For the text-containing cell, return its midpoint in [x, y] coordinate format. 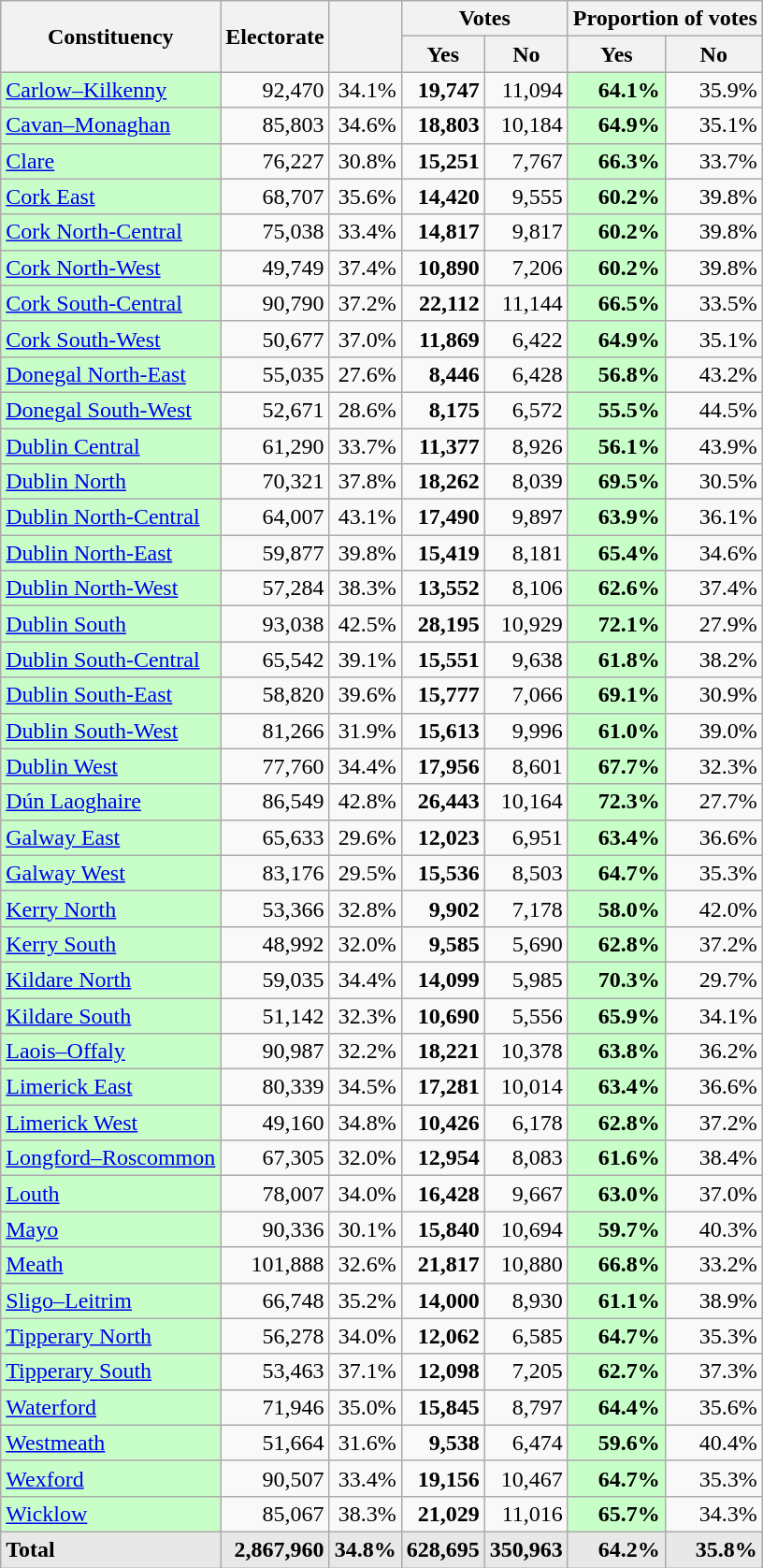
2,867,960 [275, 1549]
35.0% [365, 1407]
37.1% [365, 1372]
15,536 [443, 873]
75,038 [275, 232]
31.6% [365, 1443]
Electorate [275, 36]
32.6% [365, 1265]
42.5% [365, 624]
49,749 [275, 268]
9,538 [443, 1443]
Wicklow [110, 1514]
Louth [110, 1194]
64.4% [616, 1407]
Westmeath [110, 1443]
Cork North-West [110, 268]
90,790 [275, 303]
8,797 [525, 1407]
71,946 [275, 1407]
10,880 [525, 1265]
13,552 [443, 588]
17,956 [443, 766]
Dublin North-West [110, 588]
10,426 [443, 1123]
38.2% [713, 660]
65,633 [275, 837]
78,007 [275, 1194]
Dublin South-East [110, 695]
6,428 [525, 374]
Tipperary North [110, 1336]
77,760 [275, 766]
11,094 [525, 90]
30.9% [713, 695]
40.3% [713, 1229]
72.1% [616, 624]
56,278 [275, 1336]
8,181 [525, 553]
43.9% [713, 446]
65,542 [275, 660]
29.6% [365, 837]
61,290 [275, 446]
Limerick West [110, 1123]
9,902 [443, 908]
90,987 [275, 1052]
39.0% [713, 731]
8,926 [525, 446]
Laois–Offaly [110, 1052]
61.0% [616, 731]
19,747 [443, 90]
15,840 [443, 1229]
15,551 [443, 660]
8,503 [525, 873]
66,748 [275, 1300]
12,098 [443, 1372]
9,585 [443, 944]
69.1% [616, 695]
7,205 [525, 1372]
90,507 [275, 1478]
35.8% [713, 1549]
10,164 [525, 802]
9,897 [525, 517]
Total [110, 1549]
65.9% [616, 1015]
16,428 [443, 1194]
15,845 [443, 1407]
36.2% [713, 1052]
Dublin South-Central [110, 660]
40.4% [713, 1443]
8,601 [525, 766]
Meath [110, 1265]
30.5% [713, 482]
67.7% [616, 766]
8,083 [525, 1158]
Longford–Roscommon [110, 1158]
8,930 [525, 1300]
85,067 [275, 1514]
18,221 [443, 1052]
Dún Laoghaire [110, 802]
31.9% [365, 731]
69.5% [616, 482]
32.2% [365, 1052]
14,099 [443, 980]
10,184 [525, 125]
10,467 [525, 1478]
35.9% [713, 90]
37.8% [365, 482]
66.3% [616, 161]
Cork North-Central [110, 232]
48,992 [275, 944]
9,667 [525, 1194]
63.0% [616, 1194]
5,690 [525, 944]
11,869 [443, 339]
Dublin South [110, 624]
28,195 [443, 624]
53,463 [275, 1372]
63.9% [616, 517]
Donegal South-West [110, 410]
39.6% [365, 695]
Constituency [110, 36]
49,160 [275, 1123]
Kerry North [110, 908]
11,377 [443, 446]
55.5% [616, 410]
27.6% [365, 374]
10,929 [525, 624]
14,420 [443, 196]
61.6% [616, 1158]
64,007 [275, 517]
628,695 [443, 1549]
38.9% [713, 1300]
9,555 [525, 196]
56.8% [616, 374]
64.1% [616, 90]
85,803 [275, 125]
6,178 [525, 1123]
Galway West [110, 873]
Cork East [110, 196]
Carlow–Kilkenny [110, 90]
7,066 [525, 695]
70.3% [616, 980]
Sligo–Leitrim [110, 1300]
10,014 [525, 1087]
64.2% [616, 1549]
80,339 [275, 1087]
51,142 [275, 1015]
59,877 [275, 553]
30.1% [365, 1229]
42.0% [713, 908]
83,176 [275, 873]
33.2% [713, 1265]
Kildare South [110, 1015]
10,690 [443, 1015]
44.5% [713, 410]
43.2% [713, 374]
62.6% [616, 588]
81,266 [275, 731]
53,366 [275, 908]
8,106 [525, 588]
56.1% [616, 446]
34.5% [365, 1087]
92,470 [275, 90]
12,062 [443, 1336]
43.1% [365, 517]
17,490 [443, 517]
29.5% [365, 873]
6,951 [525, 837]
Kerry South [110, 944]
Proportion of votes [665, 19]
Dublin West [110, 766]
61.1% [616, 1300]
36.1% [713, 517]
57,284 [275, 588]
72.3% [616, 802]
9,638 [525, 660]
12,023 [443, 837]
Votes [484, 19]
61.8% [616, 660]
10,890 [443, 268]
15,419 [443, 553]
14,817 [443, 232]
Waterford [110, 1407]
65.7% [616, 1514]
Tipperary South [110, 1372]
Wexford [110, 1478]
Dublin Central [110, 446]
63.8% [616, 1052]
Clare [110, 161]
65.4% [616, 553]
17,281 [443, 1087]
51,664 [275, 1443]
6,422 [525, 339]
5,985 [525, 980]
8,175 [443, 410]
93,038 [275, 624]
35.2% [365, 1300]
66.5% [616, 303]
15,613 [443, 731]
Dublin North-East [110, 553]
11,144 [525, 303]
Dublin North-Central [110, 517]
15,251 [443, 161]
9,996 [525, 731]
8,446 [443, 374]
19,156 [443, 1478]
Limerick East [110, 1087]
21,817 [443, 1265]
350,963 [525, 1549]
30.8% [365, 161]
Cork South-West [110, 339]
101,888 [275, 1265]
Dublin North [110, 482]
52,671 [275, 410]
Dublin South-West [110, 731]
86,549 [275, 802]
14,000 [443, 1300]
10,378 [525, 1052]
Mayo [110, 1229]
5,556 [525, 1015]
7,206 [525, 268]
7,178 [525, 908]
6,474 [525, 1443]
33.5% [713, 303]
6,585 [525, 1336]
12,954 [443, 1158]
67,305 [275, 1158]
28.6% [365, 410]
18,262 [443, 482]
58,820 [275, 695]
8,039 [525, 482]
66.8% [616, 1265]
42.8% [365, 802]
Kildare North [110, 980]
55,035 [275, 374]
76,227 [275, 161]
90,336 [275, 1229]
62.7% [616, 1372]
6,572 [525, 410]
37.3% [713, 1372]
38.4% [713, 1158]
11,016 [525, 1514]
39.1% [365, 660]
59.6% [616, 1443]
Cavan–Monaghan [110, 125]
Cork South-Central [110, 303]
32.8% [365, 908]
18,803 [443, 125]
26,443 [443, 802]
21,029 [443, 1514]
50,677 [275, 339]
7,767 [525, 161]
68,707 [275, 196]
29.7% [713, 980]
10,694 [525, 1229]
27.7% [713, 802]
59.7% [616, 1229]
9,817 [525, 232]
Donegal North-East [110, 374]
15,777 [443, 695]
59,035 [275, 980]
70,321 [275, 482]
22,112 [443, 303]
Galway East [110, 837]
34.3% [713, 1514]
27.9% [713, 624]
58.0% [616, 908]
